Return the [X, Y] coordinate for the center point of the cell that contains the specified text.  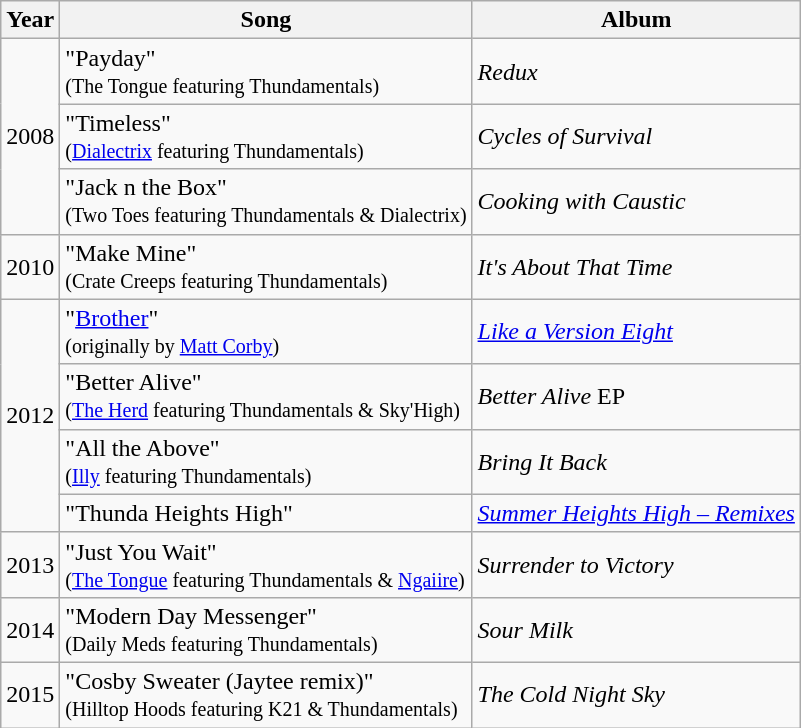
Surrender to Victory [636, 564]
"Cosby Sweater (Jaytee remix)"(Hilltop Hoods featuring K21 & Thundamentals) [266, 694]
Song [266, 20]
Year [30, 20]
"Modern Day Messenger"(Daily Meds featuring Thundamentals) [266, 630]
Bring It Back [636, 462]
2008 [30, 136]
"All the Above"(Illy featuring Thundamentals) [266, 462]
"Make Mine"(Crate Creeps featuring Thundamentals) [266, 266]
2010 [30, 266]
2013 [30, 564]
"Just You Wait"(The Tongue featuring Thundamentals & Ngaiire) [266, 564]
It's About That Time [636, 266]
The Cold Night Sky [636, 694]
2015 [30, 694]
"Thunda Heights High" [266, 513]
Like a Version Eight [636, 332]
Summer Heights High – Remixes [636, 513]
"Brother"(originally by Matt Corby) [266, 332]
Better Alive EP [636, 396]
"Payday"(The Tongue featuring Thundamentals) [266, 72]
"Jack n the Box"(Two Toes featuring Thundamentals & Dialectrix) [266, 202]
"Better Alive"(The Herd featuring Thundamentals & Sky'High) [266, 396]
2012 [30, 416]
Cooking with Caustic [636, 202]
"Timeless"(Dialectrix featuring Thundamentals) [266, 136]
Redux [636, 72]
2014 [30, 630]
Album [636, 20]
Sour Milk [636, 630]
Cycles of Survival [636, 136]
